Output the [x, y] coordinate of the center of the cell containing the given text.  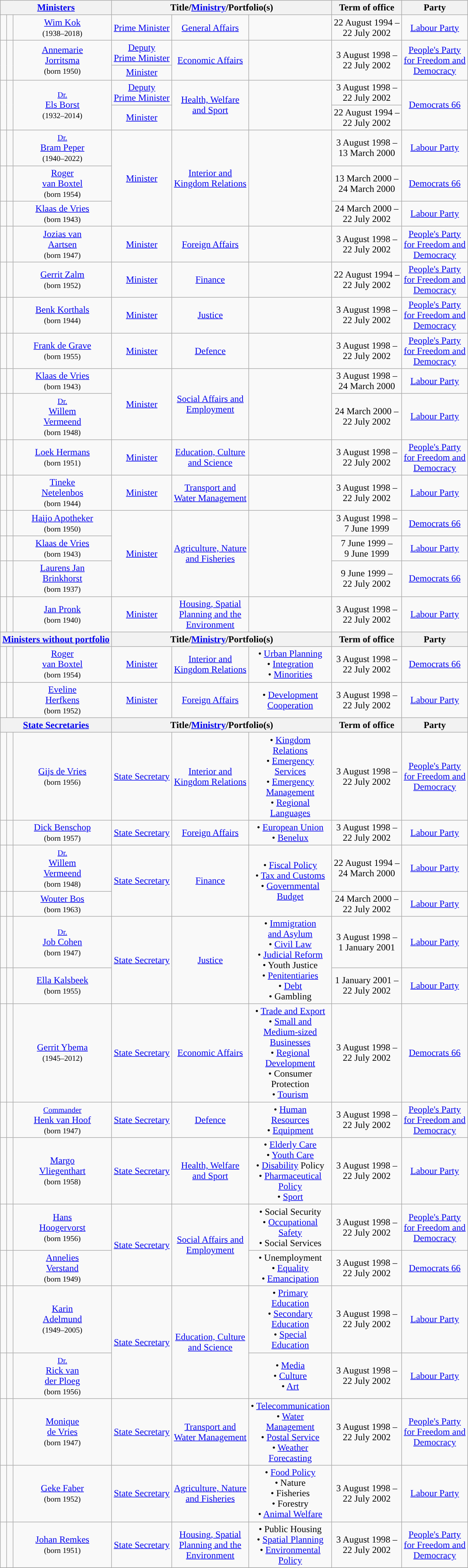
3 August 1998 – 24 March 2000 [367, 381]
Prime Minister [142, 28]
• European Union • Benelux [290, 832]
Ella Kalsbeek (born 1955) [63, 986]
Ministers [56, 8]
Tineke Netelenbos (born 1944) [63, 493]
• Trade and Export • Small and Medium-sized Businesses • Regional Development • Consumer Protection • Tourism [290, 1053]
Haijo Apotheker (born 1950) [63, 523]
• Social Security • Occupational Safety • Social Services [290, 1228]
Wim Kok (1938–2018) [63, 28]
• Telecommunication • Water Management • Postal Service • Weather Forecasting [290, 1432]
• Primary Education • Secondary Education • Special Education [290, 1319]
9 June 1999 – 22 July 2002 [367, 579]
3 August 1998 – 7 June 1999 [367, 523]
Dick Benschop (born 1957) [63, 832]
22 August 1994 – 24 March 2000 [367, 868]
7 June 1999 – 9 June 1999 [367, 548]
Geke Faber (born 1952) [63, 1493]
Monique de Vries (born 1947) [63, 1432]
• Fiscal Policy • Tax and Customs • Governmental Budget [290, 881]
State Secretaries [56, 725]
Gerrit Ybema (1945–2012) [63, 1053]
Gijs de Vries (born 1956) [63, 776]
Eveline Herfkens (born 1952) [63, 700]
• Immigration and Asylum • Civil Law • Judicial Reform • Youth Justice • Penitentiaries • Debt • Gambling [290, 960]
Benk Korthals (born 1944) [63, 315]
• Urban Planning • Integration • Minorities [290, 664]
Loek Hermans (born 1951) [63, 457]
Dr. Rick van der Ploeg (born 1956) [63, 1376]
• Unemployment • Equality • Emancipation [290, 1268]
3 August 1998 – 13 March 2000 [367, 148]
Annelies Verstand (born 1949) [63, 1268]
• Food Policy • Nature • Fisheries • Forestry • Animal Welfare [290, 1493]
• Development Cooperation [290, 700]
13 March 2000 – 24 March 2000 [367, 183]
Gerrit Zalm (born 1952) [63, 279]
3 August 1998 – 1 January 2001 [367, 942]
Laurens Jan Brinkhorst (born 1937) [63, 579]
• Elderly Care • Youth Care • Disability Policy • Pharmaceutical Policy • Sport [290, 1171]
Annemarie Jorritsma (born 1950) [63, 60]
General Affairs [210, 28]
• Public Housing • Spatial Planning • Environmental Policy [290, 1545]
Hans Hoogervorst (born 1956) [63, 1228]
Frank de Grave (born 1955) [63, 351]
• Kingdom Relations • Emergency Services • Emergency Management • Regional Languages [290, 776]
Ministers without portfolio [56, 639]
Dr. Els Borst (1932–2014) [63, 105]
• Media • Culture • Art [290, 1376]
Dr. Bram Peper (1940–2022) [63, 148]
• Human Resources • Equipment [290, 1120]
Wouter Bos (born 1963) [63, 903]
Karin Adelmund (1949–2005) [63, 1319]
1 January 2001 – 22 July 2002 [367, 986]
Dr. Job Cohen (born 1947) [63, 942]
Johan Remkes (born 1951) [63, 1545]
Margo Vliegenthart (born 1958) [63, 1171]
Commander Henk van Hoof (born 1947) [63, 1120]
Jozias van Aartsen (born 1947) [63, 244]
Jan Pronk (born 1940) [63, 614]
